Return (x, y) of the center of cell containing provided text 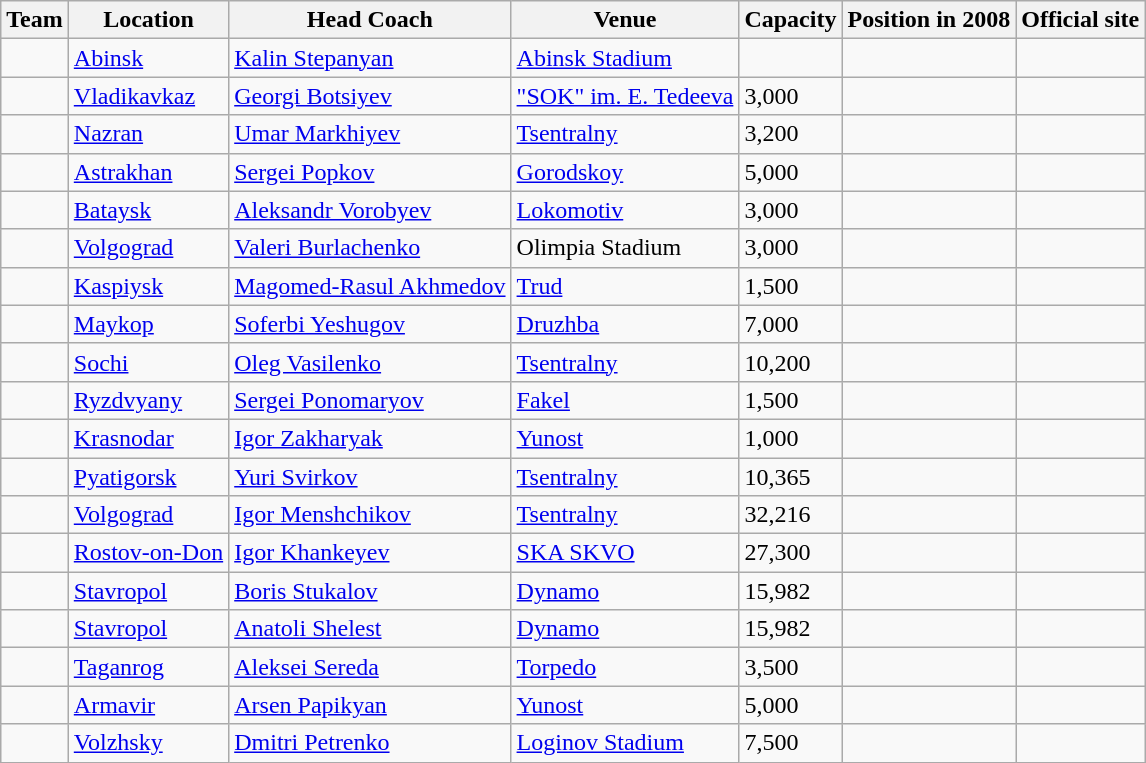
32,216 (790, 515)
Trud (625, 286)
Magomed-Rasul Akhmedov (370, 286)
Sochi (148, 362)
Aleksandr Vorobyev (370, 210)
Sergei Ponomaryov (370, 400)
Igor Menshchikov (370, 515)
Abinsk (148, 58)
Astrakhan (148, 172)
Kaspiysk (148, 286)
Krasnodar (148, 438)
Bataysk (148, 210)
10,365 (790, 477)
Umar Markhiyev (370, 134)
1,000 (790, 438)
Ryzdvyany (148, 400)
Abinsk Stadium (625, 58)
SKA SKVO (625, 553)
Druzhba (625, 324)
Dmitri Petrenko (370, 743)
Gorodskoy (625, 172)
7,500 (790, 743)
Fakel (625, 400)
Anatoli Shelest (370, 629)
Loginov Stadium (625, 743)
Oleg Vasilenko (370, 362)
Nazran (148, 134)
3,200 (790, 134)
Aleksei Sereda (370, 667)
Arsen Papikyan (370, 705)
Rostov-on-Don (148, 553)
Maykop (148, 324)
Valeri Burlachenko (370, 248)
10,200 (790, 362)
Taganrog (148, 667)
Venue (625, 20)
Team (35, 20)
"SOK" im. E. Tedeeva (625, 96)
3,500 (790, 667)
Volzhsky (148, 743)
Lokomotiv (625, 210)
7,000 (790, 324)
Igor Khankeyev (370, 553)
Georgi Botsiyev (370, 96)
Armavir (148, 705)
Sergei Popkov (370, 172)
Igor Zakharyak (370, 438)
Pyatigorsk (148, 477)
Soferbi Yeshugov (370, 324)
Boris Stukalov (370, 591)
Location (148, 20)
Capacity (790, 20)
Official site (1080, 20)
27,300 (790, 553)
Olimpia Stadium (625, 248)
Vladikavkaz (148, 96)
Torpedo (625, 667)
Kalin Stepanyan (370, 58)
Yuri Svirkov (370, 477)
Position in 2008 (929, 20)
Head Coach (370, 20)
